Identify which cell holds the provided text, then report its (x, y) central coordinate. 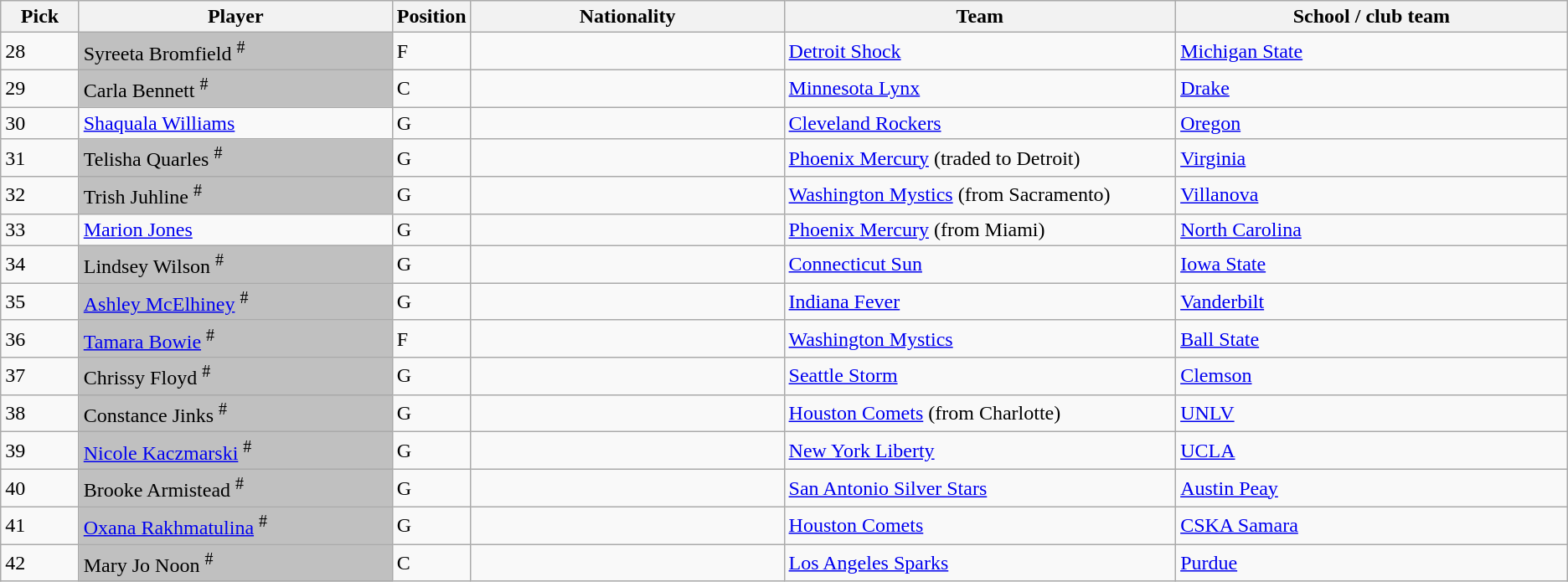
Telisha Quarles # (235, 157)
Phoenix Mercury (traded to Detroit) (980, 157)
Michigan State (1372, 52)
Oregon (1372, 123)
CSKA Samara (1372, 526)
Virginia (1372, 157)
Vanderbilt (1372, 301)
33 (40, 229)
Tamara Bowie # (235, 338)
Minnesota Lynx (980, 89)
Pick (40, 17)
Ashley McElhiney # (235, 301)
UCLA (1372, 451)
Drake (1372, 89)
Lindsey Wilson # (235, 265)
Connecticut Sun (980, 265)
Oxana Rakhmatulina # (235, 526)
Brooke Armistead # (235, 487)
32 (40, 196)
Seattle Storm (980, 377)
New York Liberty (980, 451)
North Carolina (1372, 229)
Iowa State (1372, 265)
31 (40, 157)
Syreeta Bromfield # (235, 52)
40 (40, 487)
Los Angeles Sparks (980, 563)
School / club team (1372, 17)
37 (40, 377)
Cleveland Rockers (980, 123)
Nicole Kaczmarski # (235, 451)
Player (235, 17)
35 (40, 301)
28 (40, 52)
41 (40, 526)
Purdue (1372, 563)
Washington Mystics (from Sacramento) (980, 196)
Clemson (1372, 377)
Marion Jones (235, 229)
Position (431, 17)
Mary Jo Noon # (235, 563)
Washington Mystics (980, 338)
Ball State (1372, 338)
Austin Peay (1372, 487)
Indiana Fever (980, 301)
42 (40, 563)
Detroit Shock (980, 52)
Shaquala Williams (235, 123)
Trish Juhline # (235, 196)
36 (40, 338)
Houston Comets (from Charlotte) (980, 414)
Chrissy Floyd # (235, 377)
Nationality (627, 17)
UNLV (1372, 414)
39 (40, 451)
San Antonio Silver Stars (980, 487)
Constance Jinks # (235, 414)
29 (40, 89)
Team (980, 17)
Houston Comets (980, 526)
30 (40, 123)
Carla Bennett # (235, 89)
Phoenix Mercury (from Miami) (980, 229)
38 (40, 414)
34 (40, 265)
Villanova (1372, 196)
